Output the (X, Y) coordinate of the center of the cell containing the given text.  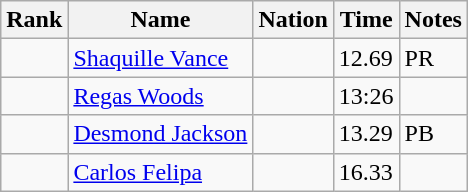
Nation (293, 20)
13:26 (366, 96)
PB (433, 134)
PR (433, 58)
Rank (34, 20)
Desmond Jackson (160, 134)
Shaquille Vance (160, 58)
Regas Woods (160, 96)
16.33 (366, 172)
Name (160, 20)
12.69 (366, 58)
Time (366, 20)
13.29 (366, 134)
Carlos Felipa (160, 172)
Notes (433, 20)
